Determine the (X, Y) coordinate at the center of the cell enclosing the given text.  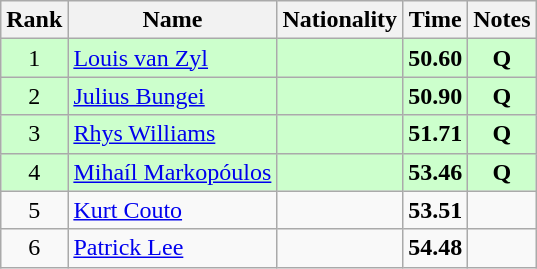
1 (34, 58)
53.51 (436, 210)
Patrick Lee (172, 248)
Julius Bungei (172, 96)
Mihaíl Markopóulos (172, 172)
53.46 (436, 172)
3 (34, 134)
54.48 (436, 248)
5 (34, 210)
4 (34, 172)
Louis van Zyl (172, 58)
Name (172, 20)
50.90 (436, 96)
6 (34, 248)
50.60 (436, 58)
2 (34, 96)
Time (436, 20)
Kurt Couto (172, 210)
Notes (502, 20)
Rhys Williams (172, 134)
Nationality (340, 20)
Rank (34, 20)
51.71 (436, 134)
